Determine the (X, Y) coordinate at the center of the cell enclosing the given text.  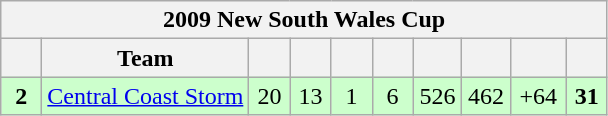
1 (352, 96)
2 (22, 96)
31 (586, 96)
526 (438, 96)
6 (392, 96)
2009 New South Wales Cup (304, 20)
20 (270, 96)
+64 (538, 96)
13 (310, 96)
Central Coast Storm (146, 96)
Team (146, 58)
462 (486, 96)
